For the text-containing cell, return its midpoint in [x, y] coordinate format. 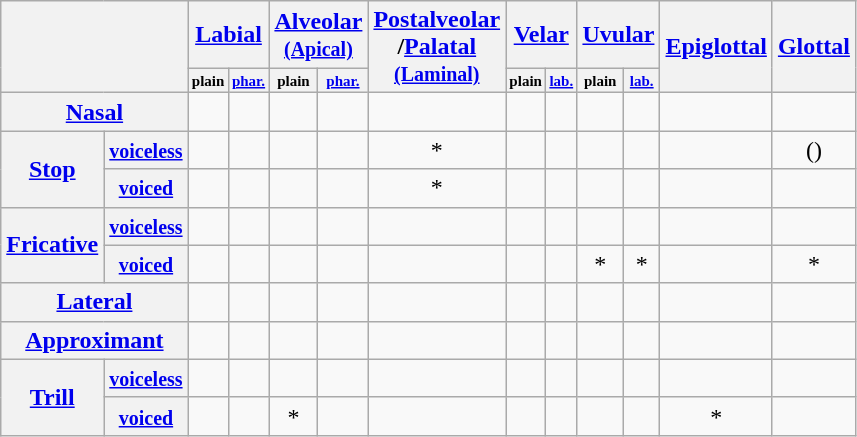
Labial [228, 34]
Lateral [94, 302]
Stop [52, 169]
Alveolar(Apical) [318, 34]
() [814, 150]
Velar [542, 34]
Nasal [94, 112]
Epiglottal [716, 47]
Glottal [814, 47]
Postalveolar/Palatal(Laminal) [437, 47]
Uvular [618, 34]
Trill [52, 397]
Approximant [94, 340]
Fricative [52, 245]
